Scan for the cell matching the given text and deliver its (X, Y) coordinate at center. 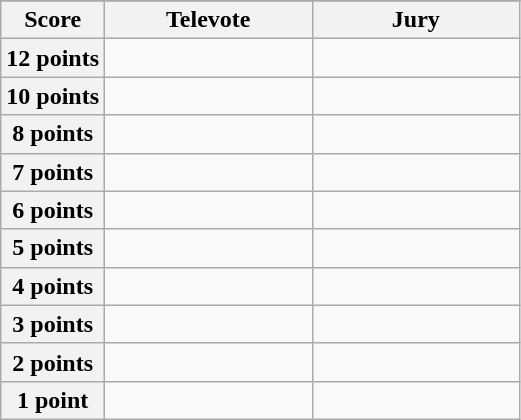
1 point (53, 400)
Score (53, 20)
Jury (416, 20)
10 points (53, 96)
8 points (53, 134)
4 points (53, 286)
7 points (53, 172)
2 points (53, 362)
Televote (209, 20)
6 points (53, 210)
12 points (53, 58)
5 points (53, 248)
3 points (53, 324)
